Provide the (X, Y) coordinate of the cell's center where the given text is located.  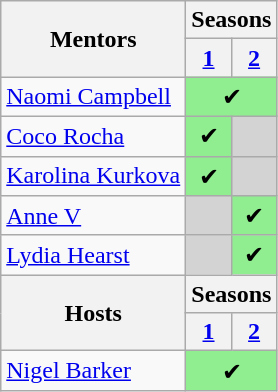
Naomi Campbell (94, 97)
Mentors (94, 39)
Nigel Barker (94, 371)
Coco Rocha (94, 136)
Hosts (94, 313)
Anne V (94, 216)
Karolina Kurkova (94, 176)
Lydia Hearst (94, 255)
